Find where the given text appears and provide that cell's center as (x, y) coordinate. 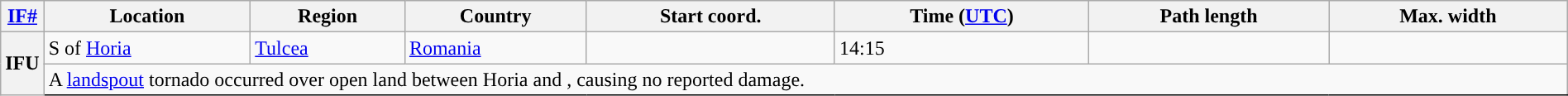
14:15 (961, 48)
IFU (22, 64)
S of Horia (147, 48)
Path length (1208, 17)
Romania (495, 48)
Country (495, 17)
A landspout tornado occurred over open land between Horia and , causing no reported damage. (806, 79)
Time (UTC) (961, 17)
Max. width (1447, 17)
IF# (22, 17)
Start coord. (710, 17)
Location (147, 17)
Region (327, 17)
Tulcea (327, 48)
